Return the [x, y] coordinate for the center point of the cell that contains the specified text.  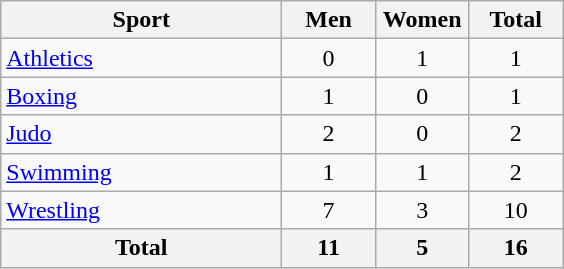
16 [516, 248]
7 [329, 210]
3 [422, 210]
10 [516, 210]
Men [329, 20]
Boxing [142, 96]
Swimming [142, 172]
Wrestling [142, 210]
5 [422, 248]
Judo [142, 134]
Athletics [142, 58]
11 [329, 248]
Sport [142, 20]
Women [422, 20]
